Scan for the cell matching the given text and deliver its [x, y] coordinate at center. 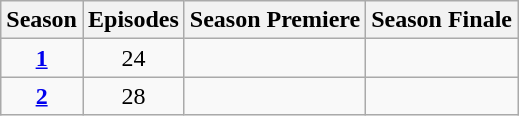
24 [133, 58]
1 [42, 58]
Season [42, 20]
Season Finale [442, 20]
28 [133, 96]
Episodes [133, 20]
Season Premiere [274, 20]
2 [42, 96]
